Extract the (x, y) coordinate from the center of the cell holding the provided text.  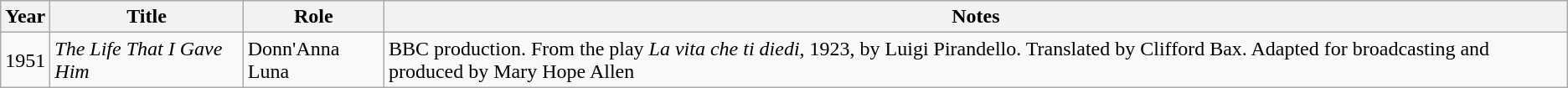
Role (313, 17)
Notes (975, 17)
Donn'Anna Luna (313, 60)
The Life That I Gave Him (147, 60)
1951 (25, 60)
Year (25, 17)
Title (147, 17)
